From the cell containing the given text, extract its center point as [X, Y] coordinate. 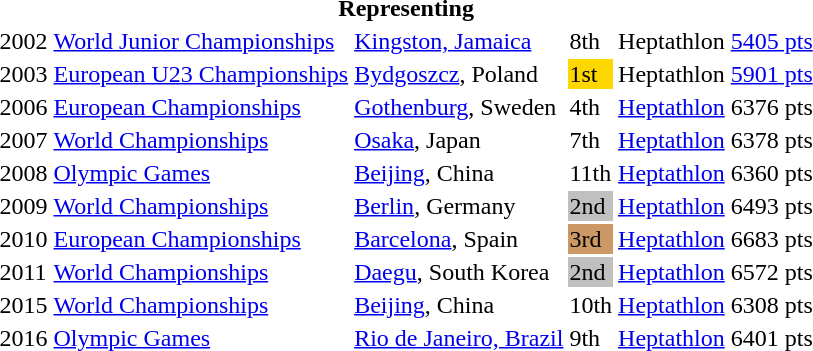
World Junior Championships [201, 41]
Daegu, South Korea [459, 272]
Kingston, Jamaica [459, 41]
Gothenburg, Sweden [459, 107]
Osaka, Japan [459, 140]
Barcelona, Spain [459, 239]
Berlin, Germany [459, 206]
11th [591, 173]
Olympic Games [201, 173]
8th [591, 41]
1st [591, 74]
10th [591, 305]
7th [591, 140]
Bydgoszcz, Poland [459, 74]
4th [591, 107]
3rd [591, 239]
European U23 Championships [201, 74]
